Scan for the cell matching the given text and deliver its (x, y) coordinate at center. 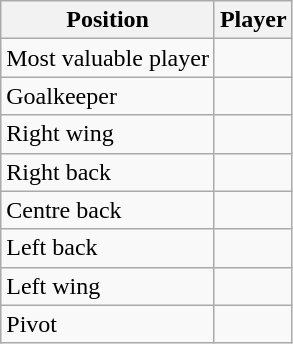
Player (253, 20)
Left wing (108, 286)
Most valuable player (108, 58)
Right wing (108, 134)
Centre back (108, 210)
Right back (108, 172)
Left back (108, 248)
Goalkeeper (108, 96)
Pivot (108, 324)
Position (108, 20)
